Identify which cell holds the provided text, then report its [x, y] central coordinate. 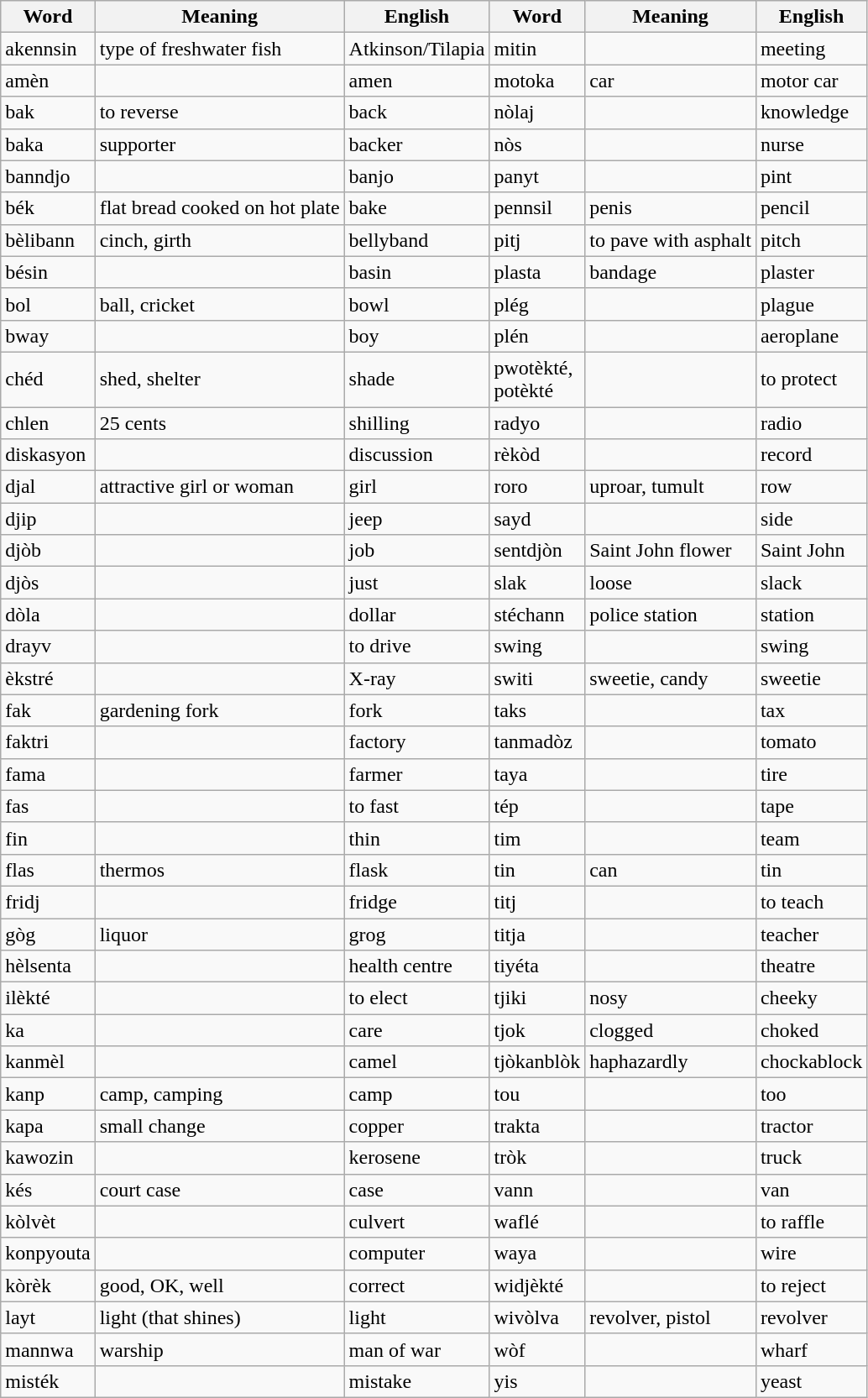
djòb [48, 551]
flask [416, 870]
plég [537, 304]
switi [537, 678]
yis [537, 1381]
van [811, 1190]
station [811, 615]
pitch [811, 240]
tape [811, 806]
car [671, 81]
kòrèk [48, 1285]
pennsil [537, 208]
amèn [48, 81]
too [811, 1094]
record [811, 455]
to teach [811, 902]
wharf [811, 1349]
bak [48, 113]
25 cents [220, 422]
to protect [811, 380]
farmer [416, 774]
sentdjòn [537, 551]
tim [537, 838]
plén [537, 336]
revolver, pistol [671, 1317]
penis [671, 208]
man of war [416, 1349]
nòs [537, 144]
bowl [416, 304]
fork [416, 710]
tròk [537, 1158]
uproar, tumult [671, 487]
fridj [48, 902]
job [416, 551]
chockablock [811, 1062]
mitin [537, 49]
waflé [537, 1222]
X-ray [416, 678]
good, OK, well [220, 1285]
plasta [537, 272]
to elect [416, 998]
Atkinson/Tilapia [416, 49]
pitj [537, 240]
layt [48, 1317]
kés [48, 1190]
yeast [811, 1381]
revolver [811, 1317]
waya [537, 1254]
haphazardly [671, 1062]
fridge [416, 902]
choked [811, 1030]
to fast [416, 806]
plaster [811, 272]
roro [537, 487]
case [416, 1190]
fak [48, 710]
bék [48, 208]
djal [48, 487]
kòlvèt [48, 1222]
court case [220, 1190]
kapa [48, 1126]
gòg [48, 935]
Saint John [811, 551]
basin [416, 272]
banndjo [48, 176]
stéchann [537, 615]
attractive girl or woman [220, 487]
mannwa [48, 1349]
shed, shelter [220, 380]
tractor [811, 1126]
Saint John flower [671, 551]
jeep [416, 519]
bol [48, 304]
chéd [48, 380]
team [811, 838]
gardening fork [220, 710]
diskasyon [48, 455]
nosy [671, 998]
fama [48, 774]
trakta [537, 1126]
kanp [48, 1094]
fin [48, 838]
culvert [416, 1222]
sayd [537, 519]
ilèkté [48, 998]
to raffle [811, 1222]
bway [48, 336]
slak [537, 583]
bellyband [416, 240]
akennsin [48, 49]
small change [220, 1126]
pwotèkté,potèkté [537, 380]
pencil [811, 208]
boy [416, 336]
misték [48, 1381]
supporter [220, 144]
dòla [48, 615]
taya [537, 774]
type of freshwater fish [220, 49]
widjèkté [537, 1285]
titja [537, 935]
motor car [811, 81]
dollar [416, 615]
care [416, 1030]
tjok [537, 1030]
theatre [811, 966]
pint [811, 176]
konpyouta [48, 1254]
backer [416, 144]
sweetie, candy [671, 678]
shade [416, 380]
girl [416, 487]
warship [220, 1349]
kerosene [416, 1158]
thin [416, 838]
plague [811, 304]
kawozin [48, 1158]
motoka [537, 81]
mistake [416, 1381]
computer [416, 1254]
ka [48, 1030]
camp, camping [220, 1094]
teacher [811, 935]
tép [537, 806]
taks [537, 710]
truck [811, 1158]
camp [416, 1094]
camel [416, 1062]
flat bread cooked on hot plate [220, 208]
wivòlva [537, 1317]
to reject [811, 1285]
nòlaj [537, 113]
rèkòd [537, 455]
to reverse [220, 113]
slack [811, 583]
row [811, 487]
bèlibann [48, 240]
wòf [537, 1349]
discussion [416, 455]
radyo [537, 422]
tire [811, 774]
djip [48, 519]
bandage [671, 272]
factory [416, 742]
thermos [220, 870]
wire [811, 1254]
just [416, 583]
ball, cricket [220, 304]
chlen [48, 422]
tiyéta [537, 966]
vann [537, 1190]
bake [416, 208]
loose [671, 583]
liquor [220, 935]
cheeky [811, 998]
can [671, 870]
to drive [416, 647]
light [416, 1317]
clogged [671, 1030]
knowledge [811, 113]
sweetie [811, 678]
radio [811, 422]
titj [537, 902]
tax [811, 710]
baka [48, 144]
health centre [416, 966]
to pave with asphalt [671, 240]
tjiki [537, 998]
djòs [48, 583]
back [416, 113]
hèlsenta [48, 966]
shilling [416, 422]
police station [671, 615]
bésin [48, 272]
meeting [811, 49]
correct [416, 1285]
tjòkanblòk [537, 1062]
side [811, 519]
copper [416, 1126]
panyt [537, 176]
aeroplane [811, 336]
nurse [811, 144]
fas [48, 806]
tanmadòz [537, 742]
cinch, girth [220, 240]
grog [416, 935]
faktri [48, 742]
amen [416, 81]
light (that shines) [220, 1317]
banjo [416, 176]
èkstré [48, 678]
kanmèl [48, 1062]
flas [48, 870]
drayv [48, 647]
tou [537, 1094]
tomato [811, 742]
